Locate the cell with the specified text and output its [X, Y] center coordinate. 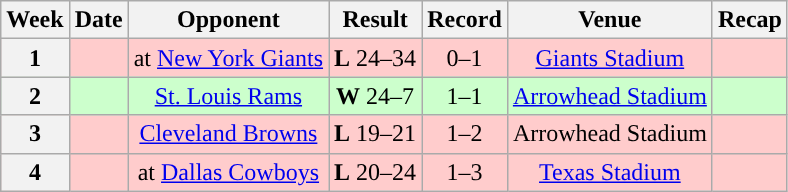
at New York Giants [228, 58]
2 [35, 96]
St. Louis Rams [228, 96]
Record [465, 20]
0–1 [465, 58]
Result [376, 20]
Recap [750, 20]
L 24–34 [376, 58]
L 20–24 [376, 172]
Texas Stadium [610, 172]
Week [35, 20]
Cleveland Browns [228, 134]
Date [98, 20]
W 24–7 [376, 96]
Giants Stadium [610, 58]
1–1 [465, 96]
1–3 [465, 172]
Opponent [228, 20]
1–2 [465, 134]
1 [35, 58]
3 [35, 134]
4 [35, 172]
L 19–21 [376, 134]
at Dallas Cowboys [228, 172]
Venue [610, 20]
